Determine the [x, y] coordinate at the center of the cell enclosing the given text.  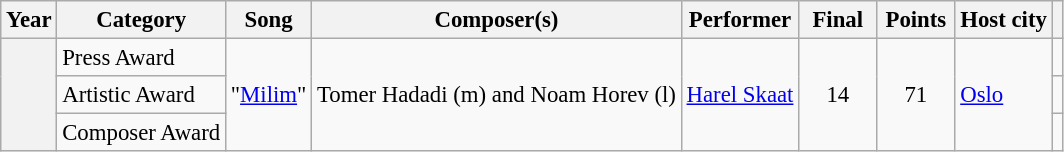
Song [268, 20]
Artistic Award [142, 95]
Composer(s) [497, 20]
Tomer Hadadi (m) and Noam Horev (l) [497, 96]
Press Award [142, 58]
Performer [740, 20]
14 [838, 96]
Composer Award [142, 133]
Harel Skaat [740, 96]
Oslo [1004, 96]
Points [916, 20]
Year [29, 20]
71 [916, 96]
Final [838, 20]
Host city [1004, 20]
Category [142, 20]
"Milim" [268, 96]
